Extract the (X, Y) coordinate from the center of the cell holding the provided text.  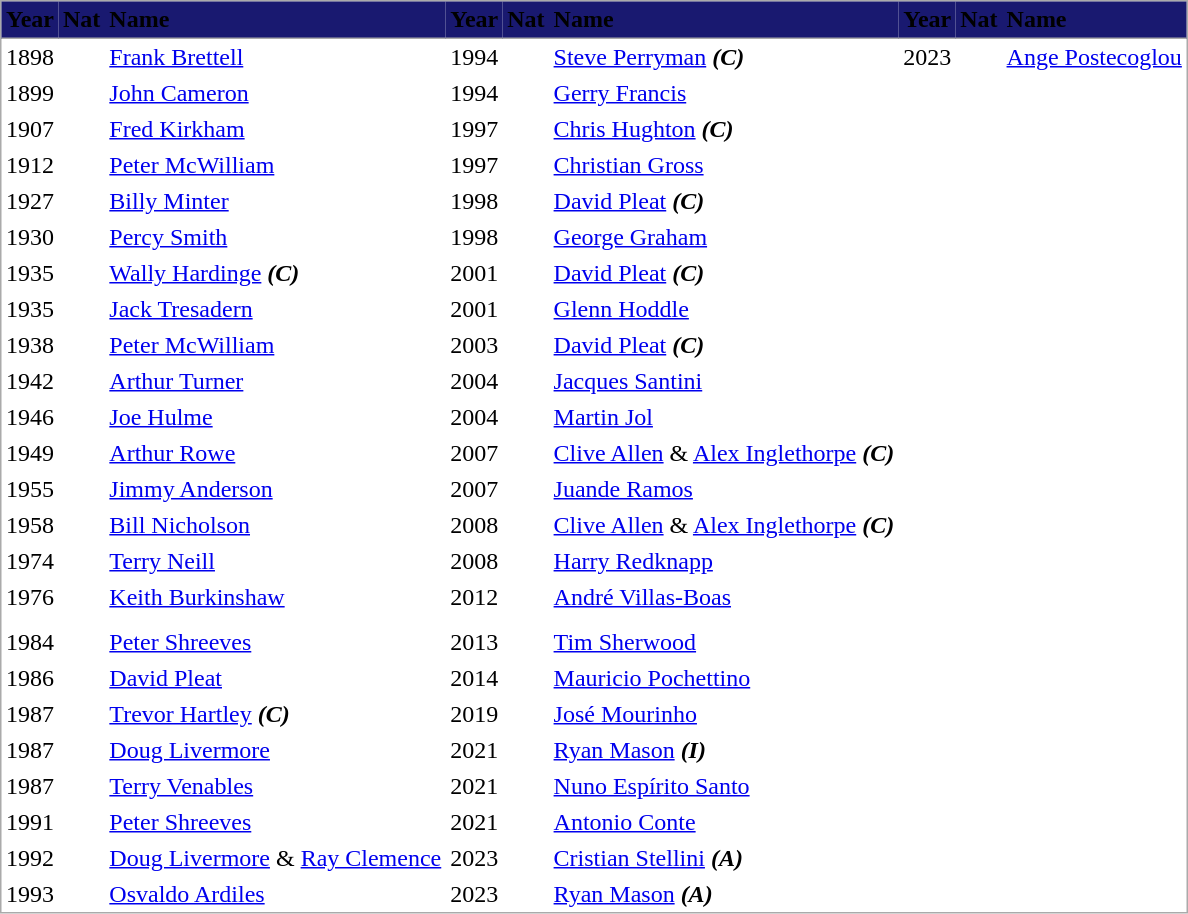
1991 (30, 822)
Doug Livermore & Ray Clemence (276, 858)
Jacques Santini (724, 381)
1976 (30, 597)
Cristian Stellini (A) (724, 858)
1993 (30, 894)
Osvaldo Ardiles (276, 894)
Fred Kirkham (276, 129)
Ange Postecoglou (1094, 57)
Wally Hardinge (C) (276, 273)
John Cameron (276, 93)
2019 (474, 714)
2014 (474, 678)
1984 (30, 642)
Tim Sherwood (724, 642)
Billy Minter (276, 201)
Christian Gross (724, 165)
Keith Burkinshaw (276, 597)
Harry Redknapp (724, 561)
Antonio Conte (724, 822)
Bill Nicholson (276, 525)
Martin Jol (724, 417)
Jimmy Anderson (276, 489)
1898 (30, 57)
1938 (30, 345)
1899 (30, 93)
Arthur Turner (276, 381)
Ryan Mason (I) (724, 750)
1946 (30, 417)
Nuno Espírito Santo (724, 786)
Jack Tresadern (276, 309)
1907 (30, 129)
José Mourinho (724, 714)
Terry Venables (276, 786)
Terry Neill (276, 561)
1930 (30, 237)
Chris Hughton (C) (724, 129)
2013 (474, 642)
Doug Livermore (276, 750)
Joe Hulme (276, 417)
1986 (30, 678)
Mauricio Pochettino (724, 678)
1942 (30, 381)
2003 (474, 345)
1974 (30, 561)
Glenn Hoddle (724, 309)
Percy Smith (276, 237)
George Graham (724, 237)
1927 (30, 201)
1958 (30, 525)
Frank Brettell (276, 57)
Trevor Hartley (C) (276, 714)
Juande Ramos (724, 489)
1955 (30, 489)
Arthur Rowe (276, 453)
1912 (30, 165)
Gerry Francis (724, 93)
1992 (30, 858)
2012 (474, 597)
David Pleat (276, 678)
1949 (30, 453)
Ryan Mason (A) (724, 894)
Steve Perryman (C) (724, 57)
André Villas-Boas (724, 597)
